Return (X, Y) of the center of cell containing provided text 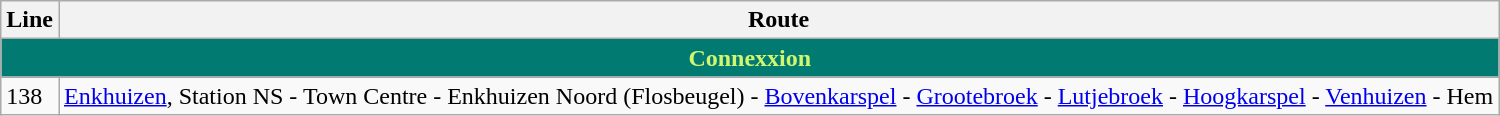
Line (30, 20)
138 (30, 96)
Route (778, 20)
Connexxion (750, 58)
Enkhuizen, Station NS - Town Centre - Enkhuizen Noord (Flosbeugel) - Bovenkarspel - Grootebroek - Lutjebroek - Hoogkarspel - Venhuizen - Hem (778, 96)
